Identify which cell holds the provided text, then report its (X, Y) central coordinate. 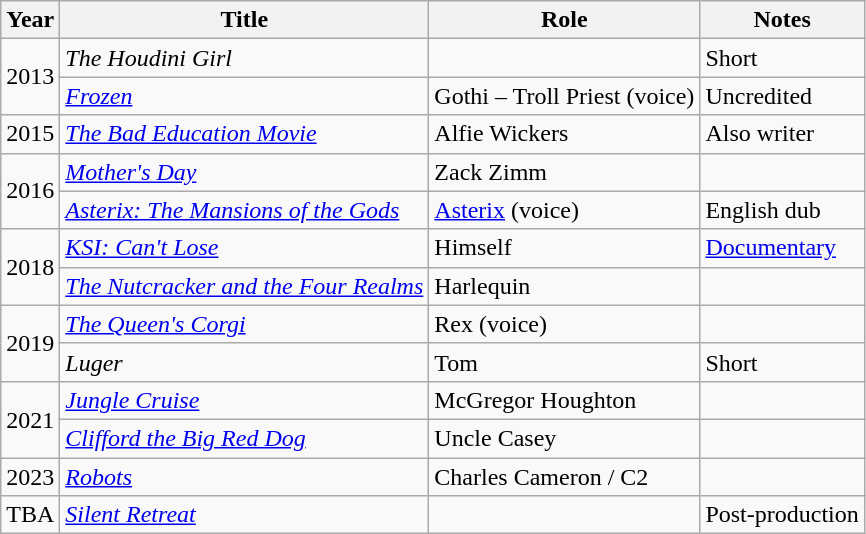
Silent Retreat (244, 515)
The Nutcracker and the Four Realms (244, 286)
Himself (564, 248)
Harlequin (564, 286)
Notes (782, 20)
Uncredited (782, 96)
Asterix (voice) (564, 210)
Gothi – Troll Priest (voice) (564, 96)
2019 (30, 343)
Year (30, 20)
2018 (30, 267)
2016 (30, 191)
2013 (30, 77)
Frozen (244, 96)
McGregor Houghton (564, 400)
Luger (244, 362)
The Queen's Corgi (244, 324)
Charles Cameron / C2 (564, 477)
Asterix: The Mansions of the Gods (244, 210)
Clifford the Big Red Dog (244, 438)
2021 (30, 419)
Robots (244, 477)
2015 (30, 134)
Mother's Day (244, 172)
2023 (30, 477)
The Bad Education Movie (244, 134)
Documentary (782, 248)
Title (244, 20)
Role (564, 20)
Tom (564, 362)
Jungle Cruise (244, 400)
Zack Zimm (564, 172)
Rex (voice) (564, 324)
TBA (30, 515)
Post-production (782, 515)
KSI: Can't Lose (244, 248)
Also writer (782, 134)
English dub (782, 210)
Uncle Casey (564, 438)
Alfie Wickers (564, 134)
The Houdini Girl (244, 58)
